Find where the given text appears and provide that cell's center as (X, Y) coordinate. 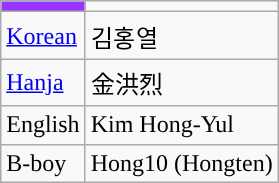
B-boy (43, 163)
金洪烈 (182, 82)
Hanja (43, 82)
Kim Hong-Yul (182, 125)
Korean (43, 36)
English (43, 125)
Hong10 (Hongten) (182, 163)
김홍열 (182, 36)
